Identify which cell holds the provided text, then report its [x, y] central coordinate. 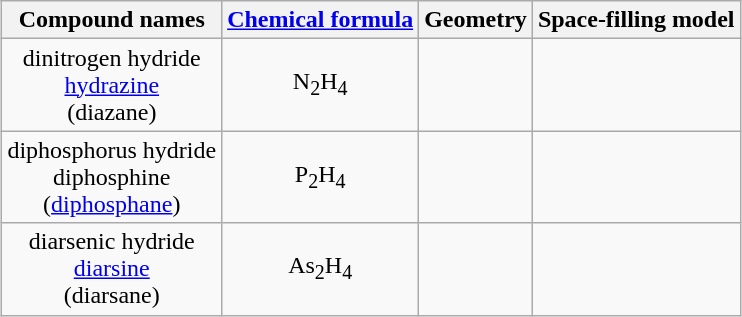
P2H4 [320, 177]
As2H4 [320, 269]
Compound names [112, 20]
dinitrogen hydridehydrazine(diazane) [112, 85]
diarsenic hydridediarsine(diarsane) [112, 269]
diphosphorus hydridediphosphine(diphosphane) [112, 177]
N2H4 [320, 85]
Chemical formula [320, 20]
Geometry [476, 20]
Space-filling model [636, 20]
